Capture the cell that displays the provided text and extract its [x, y] central coordinate. 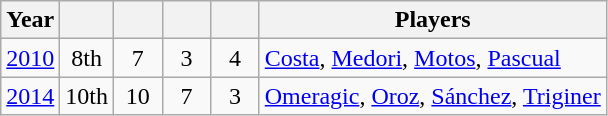
Costa, Medori, Motos, Pascual [432, 58]
Omeragic, Oroz, Sánchez, Triginer [432, 96]
8th [87, 58]
10th [87, 96]
Year [30, 20]
4 [236, 58]
2010 [30, 58]
2014 [30, 96]
10 [138, 96]
Players [432, 20]
